Determine the (X, Y) coordinate at the center of the cell enclosing the given text.  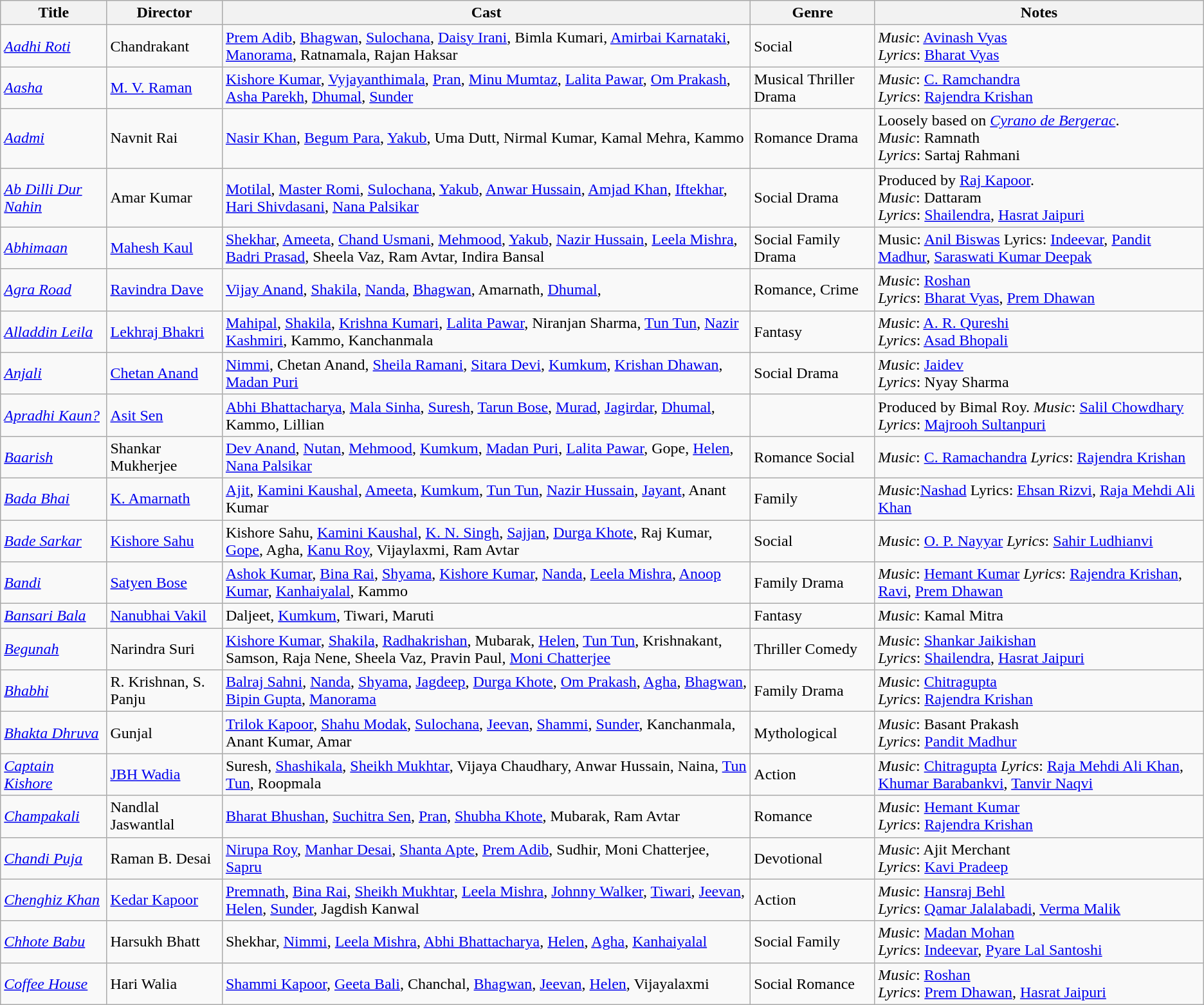
Aadmi (54, 138)
Shekhar, Nimmi, Leela Mishra, Abhi Bhattacharya, Helen, Agha, Kanhaiyalal (486, 941)
Narindra Suri (165, 649)
Bada Bhai (54, 499)
Champakali (54, 817)
Aasha (54, 87)
Baarish (54, 457)
Daljeet, Kumkum, Tiwari, Maruti (486, 616)
Prem Adib, Bhagwan, Sulochana, Daisy Irani, Bimla Kumari, Amirbai Karnataki, Manorama, Ratnamala, Rajan Haksar (486, 46)
Chandi Puja (54, 858)
R. Krishnan, S. Panju (165, 691)
Devotional (813, 858)
Harsukh Bhatt (165, 941)
Ab Dilli Dur Nahin (54, 197)
Nandlal Jaswantlal (165, 817)
Family (813, 499)
Abhimaan (54, 248)
Music: ChitraguptaLyrics: Rajendra Krishan (1039, 691)
Music: Madan MohanLyrics: Indeevar, Pyare Lal Santoshi (1039, 941)
Nimmi, Chetan Anand, Sheila Ramani, Sitara Devi, Kumkum, Krishan Dhawan, Madan Puri (486, 373)
Navnit Rai (165, 138)
Shankar Mukherjee (165, 457)
Kishore Sahu (165, 540)
Mythological (813, 733)
Director (165, 13)
Premnath, Bina Rai, Sheikh Mukhtar, Leela Mishra, Johnny Walker, Tiwari, Jeevan, Helen, Sunder, Jagdish Kanwal (486, 900)
Social Romance (813, 984)
Hari Walia (165, 984)
Kishore Kumar, Vyjayanthimala, Pran, Minu Mumtaz, Lalita Pawar, Om Prakash, Asha Parekh, Dhumal, Sunder (486, 87)
Loosely based on Cyrano de Bergerac.Music: RamnathLyrics: Sartaj Rahmani (1039, 138)
Chetan Anand (165, 373)
Apradhi Kaun? (54, 415)
Captain Kishore (54, 774)
Romance Social (813, 457)
Music: Hansraj BehlLyrics: Qamar Jalalabadi, Verma Malik (1039, 900)
Amar Kumar (165, 197)
Music: C. Ramachandra Lyrics: Rajendra Krishan (1039, 457)
Dev Anand, Nutan, Mehmood, Kumkum, Madan Puri, Lalita Pawar, Gope, Helen, Nana Palsikar (486, 457)
Aadhi Roti (54, 46)
Ravindra Dave (165, 289)
Motilal, Master Romi, Sulochana, Yakub, Anwar Hussain, Amjad Khan, Iftekhar, Hari Shivdasani, Nana Palsikar (486, 197)
K. Amarnath (165, 499)
Bhabhi (54, 691)
Raman B. Desai (165, 858)
Music: O. P. Nayyar Lyrics: Sahir Ludhianvi (1039, 540)
Social Family (813, 941)
Music: Hemant Kumar Lyrics: Rajendra Krishan, Ravi, Prem Dhawan (1039, 583)
Bade Sarkar (54, 540)
Music: Kamal Mitra (1039, 616)
Music: C. RamchandraLyrics: Rajendra Krishan (1039, 87)
Produced by Bimal Roy. Music: Salil Chowdhary Lyrics: Majrooh Sultanpuri (1039, 415)
Agra Road (54, 289)
Music: Ajit MerchantLyrics: Kavi Pradeep (1039, 858)
Satyen Bose (165, 583)
Kishore Kumar, Shakila, Radhakrishan, Mubarak, Helen, Tun Tun, Krishnakant, Samson, Raja Nene, Sheela Vaz, Pravin Paul, Moni Chatterjee (486, 649)
Anjali (54, 373)
Alladdin Leila (54, 332)
Balraj Sahni, Nanda, Shyama, Jagdeep, Durga Khote, Om Prakash, Agha, Bhagwan, Bipin Gupta, Manorama (486, 691)
Bhakta Dhruva (54, 733)
Asit Sen (165, 415)
Mahesh Kaul (165, 248)
Music: Basant PrakashLyrics: Pandit Madhur (1039, 733)
Music: Anil Biswas Lyrics: Indeevar, Pandit Madhur, Saraswati Kumar Deepak (1039, 248)
Kishore Sahu, Kamini Kaushal, K. N. Singh, Sajjan, Durga Khote, Raj Kumar, Gope, Agha, Kanu Roy, Vijaylaxmi, Ram Avtar (486, 540)
Genre (813, 13)
Shammi Kapoor, Geeta Bali, Chanchal, Bhagwan, Jeevan, Helen, Vijayalaxmi (486, 984)
Social Family Drama (813, 248)
Romance, Crime (813, 289)
Music: JaidevLyrics: Nyay Sharma (1039, 373)
Chandrakant (165, 46)
Ajit, Kamini Kaushal, Ameeta, Kumkum, Tun Tun, Nazir Hussain, Jayant, Anant Kumar (486, 499)
Bharat Bhushan, Suchitra Sen, Pran, Shubha Khote, Mubarak, Ram Avtar (486, 817)
Music: Avinash VyasLyrics: Bharat Vyas (1039, 46)
Music:Nashad Lyrics: Ehsan Rizvi, Raja Mehdi Ali Khan (1039, 499)
Bansari Bala (54, 616)
Nanubhai Vakil (165, 616)
Chenghiz Khan (54, 900)
Music: Chitragupta Lyrics: Raja Mehdi Ali Khan, Khumar Barabankvi, Tanvir Naqvi (1039, 774)
Kedar Kapoor (165, 900)
Romance Drama (813, 138)
Romance (813, 817)
Nasir Khan, Begum Para, Yakub, Uma Dutt, Nirmal Kumar, Kamal Mehra, Kammo (486, 138)
Produced by Raj Kapoor.Music: DattaramLyrics: Shailendra, Hasrat Jaipuri (1039, 197)
Music: RoshanLyrics: Bharat Vyas, Prem Dhawan (1039, 289)
Music: Shankar JaikishanLyrics: Shailendra, Hasrat Jaipuri (1039, 649)
Vijay Anand, Shakila, Nanda, Bhagwan, Amarnath, Dhumal, (486, 289)
M. V. Raman (165, 87)
Abhi Bhattacharya, Mala Sinha, Suresh, Tarun Bose, Murad, Jagirdar, Dhumal, Kammo, Lillian (486, 415)
Suresh, Shashikala, Sheikh Mukhtar, Vijaya Chaudhary, Anwar Hussain, Naina, Tun Tun, Roopmala (486, 774)
Trilok Kapoor, Shahu Modak, Sulochana, Jeevan, Shammi, Sunder, Kanchanmala, Anant Kumar, Amar (486, 733)
Chhote Babu (54, 941)
Title (54, 13)
Gunjal (165, 733)
JBH Wadia (165, 774)
Music: Hemant KumarLyrics: Rajendra Krishan (1039, 817)
Music: RoshanLyrics: Prem Dhawan, Hasrat Jaipuri (1039, 984)
Lekhraj Bhakri (165, 332)
Thriller Comedy (813, 649)
Coffee House (54, 984)
Music: A. R. QureshiLyrics: Asad Bhopali (1039, 332)
Bandi (54, 583)
Begunah (54, 649)
Ashok Kumar, Bina Rai, Shyama, Kishore Kumar, Nanda, Leela Mishra, Anoop Kumar, Kanhaiyalal, Kammo (486, 583)
Notes (1039, 13)
Mahipal, Shakila, Krishna Kumari, Lalita Pawar, Niranjan Sharma, Tun Tun, Nazir Kashmiri, Kammo, Kanchanmala (486, 332)
Cast (486, 13)
Shekhar, Ameeta, Chand Usmani, Mehmood, Yakub, Nazir Hussain, Leela Mishra, Badri Prasad, Sheela Vaz, Ram Avtar, Indira Bansal (486, 248)
Nirupa Roy, Manhar Desai, Shanta Apte, Prem Adib, Sudhir, Moni Chatterjee, Sapru (486, 858)
Musical Thriller Drama (813, 87)
